Pinpoint the cell where the given text exists, returning its (X, Y) midpoint coordinate. 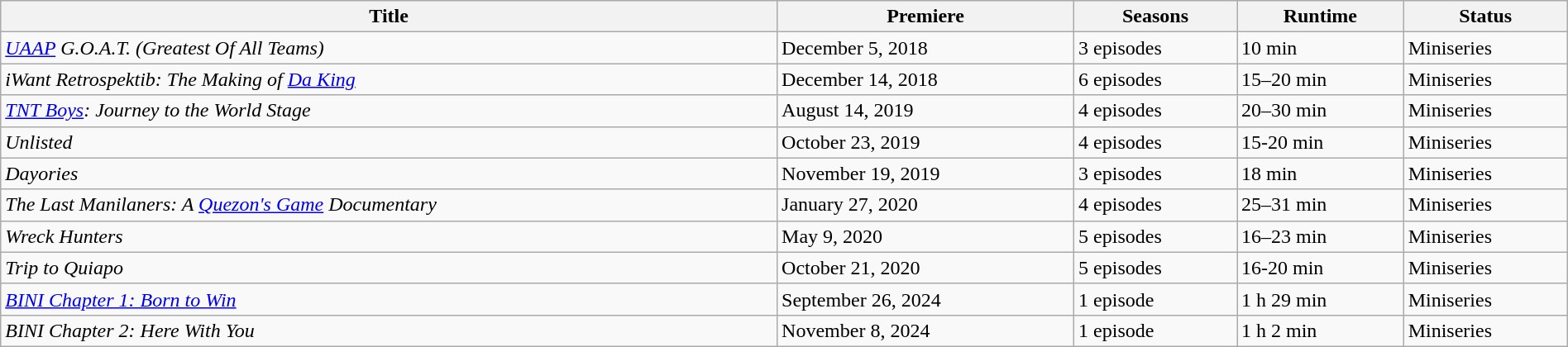
BINI Chapter 2: Here With You (389, 330)
August 14, 2019 (926, 111)
TNT Boys: Journey to the World Stage (389, 111)
BINI Chapter 1: Born to Win (389, 299)
October 21, 2020 (926, 268)
January 27, 2020 (926, 205)
Premiere (926, 17)
6 episodes (1156, 79)
December 14, 2018 (926, 79)
December 5, 2018 (926, 48)
15-20 min (1321, 142)
1 h 2 min (1321, 330)
Wreck Hunters (389, 236)
The Last Manilaners: A Quezon's Game Documentary (389, 205)
16–23 min (1321, 236)
May 9, 2020 (926, 236)
Seasons (1156, 17)
September 26, 2024 (926, 299)
October 23, 2019 (926, 142)
Trip to Quiapo (389, 268)
UAAP G.O.A.T. (Greatest Of All Teams) (389, 48)
Dayories (389, 173)
25–31 min (1321, 205)
18 min (1321, 173)
iWant Retrospektib: The Making of Da King (389, 79)
1 h 29 min (1321, 299)
16-20 min (1321, 268)
November 19, 2019 (926, 173)
20–30 min (1321, 111)
Title (389, 17)
15–20 min (1321, 79)
10 min (1321, 48)
November 8, 2024 (926, 330)
Runtime (1321, 17)
Status (1485, 17)
Unlisted (389, 142)
